Output the [X, Y] coordinate of the center of the cell containing the given text.  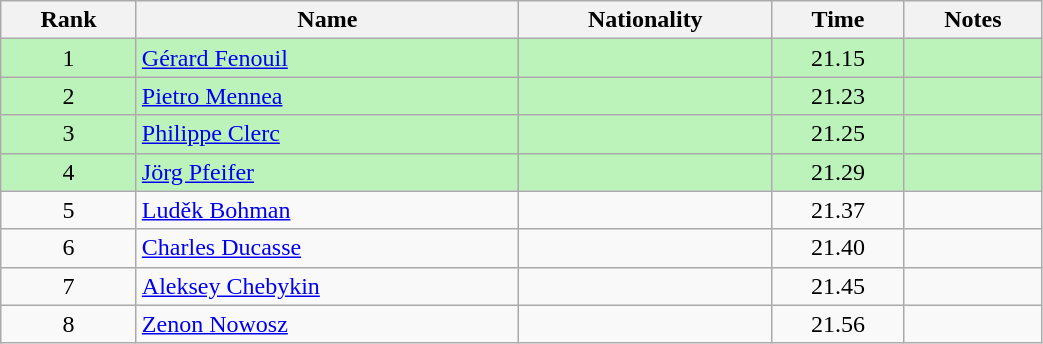
Charles Ducasse [327, 248]
1 [69, 58]
Rank [69, 20]
7 [69, 286]
Jörg Pfeifer [327, 172]
Pietro Mennea [327, 96]
Notes [973, 20]
8 [69, 324]
Name [327, 20]
6 [69, 248]
5 [69, 210]
Aleksey Chebykin [327, 286]
Zenon Nowosz [327, 324]
3 [69, 134]
Philippe Clerc [327, 134]
21.23 [838, 96]
21.37 [838, 210]
21.25 [838, 134]
21.56 [838, 324]
21.29 [838, 172]
21.40 [838, 248]
2 [69, 96]
21.15 [838, 58]
4 [69, 172]
Luděk Bohman [327, 210]
Time [838, 20]
Nationality [645, 20]
Gérard Fenouil [327, 58]
21.45 [838, 286]
